Pinpoint the cell where the given text exists, returning its (x, y) midpoint coordinate. 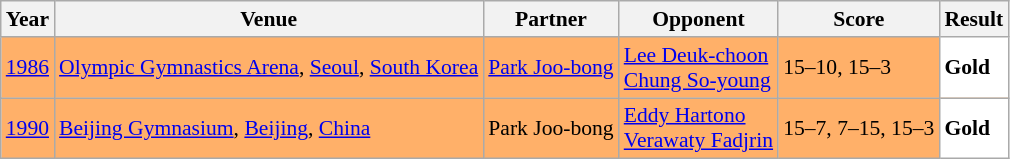
Lee Deuk-choon Chung So-young (698, 68)
Opponent (698, 19)
1986 (28, 68)
Score (858, 19)
Eddy Hartono Verawaty Fadjrin (698, 128)
Venue (268, 19)
Result (974, 19)
Year (28, 19)
1990 (28, 128)
Beijing Gymnasium, Beijing, China (268, 128)
15–7, 7–15, 15–3 (858, 128)
15–10, 15–3 (858, 68)
Olympic Gymnastics Arena, Seoul, South Korea (268, 68)
Partner (550, 19)
